Capture the cell that displays the provided text and extract its [X, Y] central coordinate. 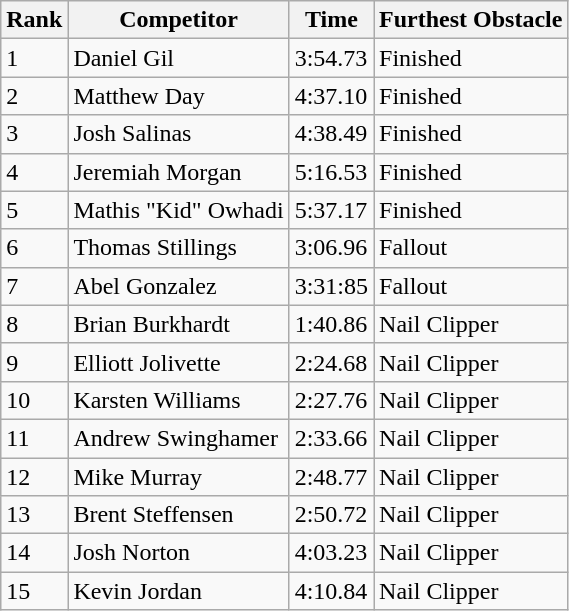
2:50.72 [331, 515]
Furthest Obstacle [471, 20]
3:06.96 [331, 248]
1 [34, 58]
2:33.66 [331, 438]
15 [34, 591]
Abel Gonzalez [178, 286]
4:37.10 [331, 96]
8 [34, 324]
7 [34, 286]
1:40.86 [331, 324]
Andrew Swinghamer [178, 438]
12 [34, 477]
5:37.17 [331, 210]
Daniel Gil [178, 58]
Josh Norton [178, 553]
5 [34, 210]
10 [34, 400]
14 [34, 553]
4:03.23 [331, 553]
4 [34, 172]
2:48.77 [331, 477]
Competitor [178, 20]
2:24.68 [331, 362]
Kevin Jordan [178, 591]
Jeremiah Morgan [178, 172]
11 [34, 438]
13 [34, 515]
Elliott Jolivette [178, 362]
9 [34, 362]
Matthew Day [178, 96]
Mathis "Kid" Owhadi [178, 210]
3:31:85 [331, 286]
5:16.53 [331, 172]
2:27.76 [331, 400]
Brent Steffensen [178, 515]
4:38.49 [331, 134]
2 [34, 96]
Brian Burkhardt [178, 324]
3 [34, 134]
Josh Salinas [178, 134]
Time [331, 20]
Mike Murray [178, 477]
3:54.73 [331, 58]
4:10.84 [331, 591]
Karsten Williams [178, 400]
Rank [34, 20]
Thomas Stillings [178, 248]
6 [34, 248]
